Detect which cell encompasses the target text, then output its (x, y) center coordinate. 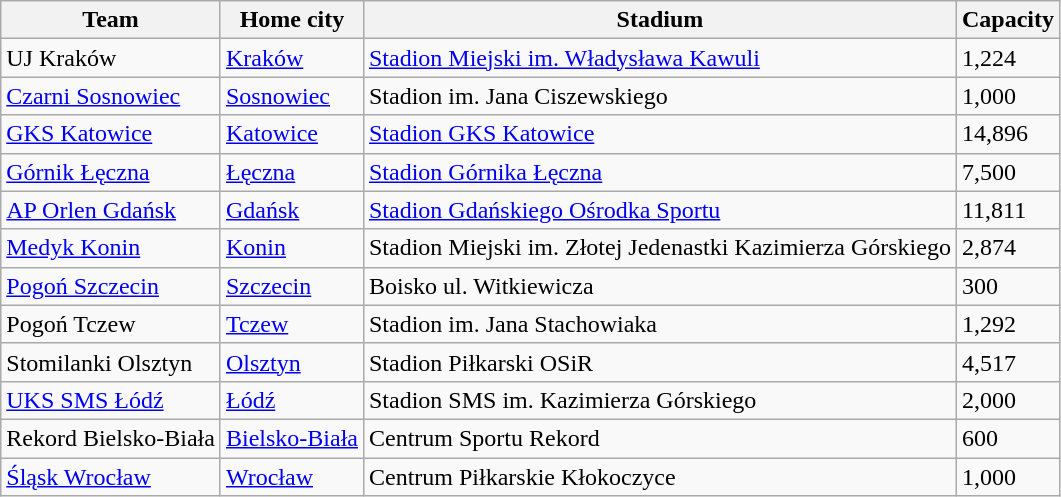
Katowice (292, 134)
AP Orlen Gdańsk (111, 210)
Konin (292, 248)
Pogoń Tczew (111, 324)
300 (1008, 286)
Łęczna (292, 172)
Czarni Sosnowiec (111, 96)
11,811 (1008, 210)
Home city (292, 20)
14,896 (1008, 134)
Centrum Piłkarskie Kłokoczyce (660, 477)
4,517 (1008, 362)
Stadion GKS Katowice (660, 134)
Bielsko-Biała (292, 438)
Stadion Miejski im. Złotej Jedenastki Kazimierza Górskiego (660, 248)
2,874 (1008, 248)
Medyk Konin (111, 248)
Stadion SMS im. Kazimierza Górskiego (660, 400)
Centrum Sportu Rekord (660, 438)
UJ Kraków (111, 58)
1,224 (1008, 58)
Łódź (292, 400)
Stadion im. Jana Ciszewskiego (660, 96)
Team (111, 20)
600 (1008, 438)
Stomilanki Olsztyn (111, 362)
Stadion Piłkarski OSiR (660, 362)
Gdańsk (292, 210)
Stadion im. Jana Stachowiaka (660, 324)
Górnik Łęczna (111, 172)
Stadion Gdańskiego Ośrodka Sportu (660, 210)
Stadion Górnika Łęczna (660, 172)
Szczecin (292, 286)
Wrocław (292, 477)
7,500 (1008, 172)
1,292 (1008, 324)
Boisko ul. Witkiewicza (660, 286)
Pogoń Szczecin (111, 286)
Rekord Bielsko-Biała (111, 438)
Sosnowiec (292, 96)
Śląsk Wrocław (111, 477)
Kraków (292, 58)
UKS SMS Łódź (111, 400)
Capacity (1008, 20)
GKS Katowice (111, 134)
Olsztyn (292, 362)
Stadion Miejski im. Władysława Kawuli (660, 58)
2,000 (1008, 400)
Stadium (660, 20)
Tczew (292, 324)
